Search for the cell housing the specified text and yield its (x, y) center coordinate. 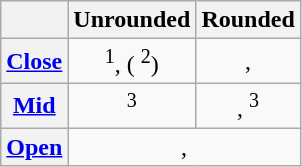
Close (34, 62)
Rounded (248, 20)
1, ( 2) (132, 62)
Unrounded (132, 20)
Mid (34, 106)
Open (34, 147)
3 (132, 106)
, 3 (248, 106)
